Search for the cell housing the specified text and yield its [X, Y] center coordinate. 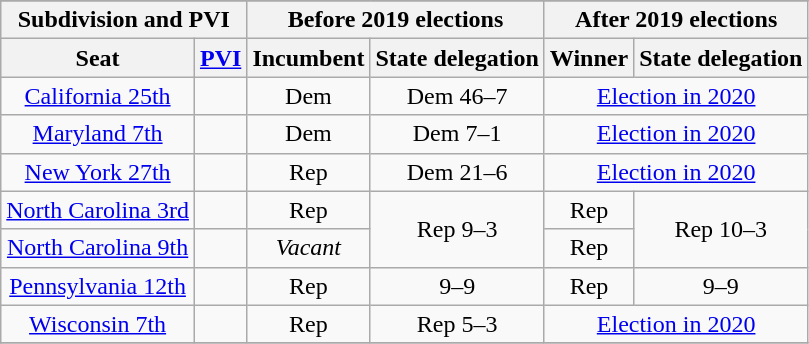
Subdivision and PVI [124, 20]
Before 2019 elections [396, 20]
New York 27th [98, 172]
Dem 7–1 [457, 134]
Dem 21–6 [457, 172]
Incumbent [308, 58]
Rep 9–3 [457, 229]
California 25th [98, 96]
North Carolina 3rd [98, 210]
Dem 46–7 [457, 96]
After 2019 elections [676, 20]
PVI [220, 58]
Rep 10–3 [721, 229]
Maryland 7th [98, 134]
Rep 5–3 [457, 324]
Seat [98, 58]
Winner [588, 58]
North Carolina 9th [98, 248]
Pennsylvania 12th [98, 286]
Vacant [308, 248]
Wisconsin 7th [98, 324]
